Search for the cell housing the specified text and yield its [X, Y] center coordinate. 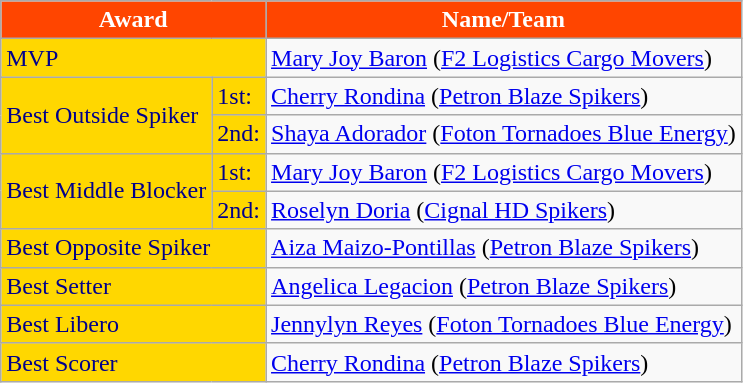
Name/Team [504, 20]
Angelica Legacion (Petron Blaze Spikers) [504, 286]
Best Libero [134, 324]
Shaya Adorador (Foton Tornadoes Blue Energy) [504, 134]
Aiza Maizo-Pontillas (Petron Blaze Spikers) [504, 248]
Best Middle Blocker [106, 191]
Best Scorer [134, 362]
Best Setter [134, 286]
Roselyn Doria (Cignal HD Spikers) [504, 210]
Best Outside Spiker [106, 115]
Jennylyn Reyes (Foton Tornadoes Blue Energy) [504, 324]
Award [134, 20]
Best Opposite Spiker [134, 248]
MVP [134, 58]
